Search for the cell housing the specified text and yield its [x, y] center coordinate. 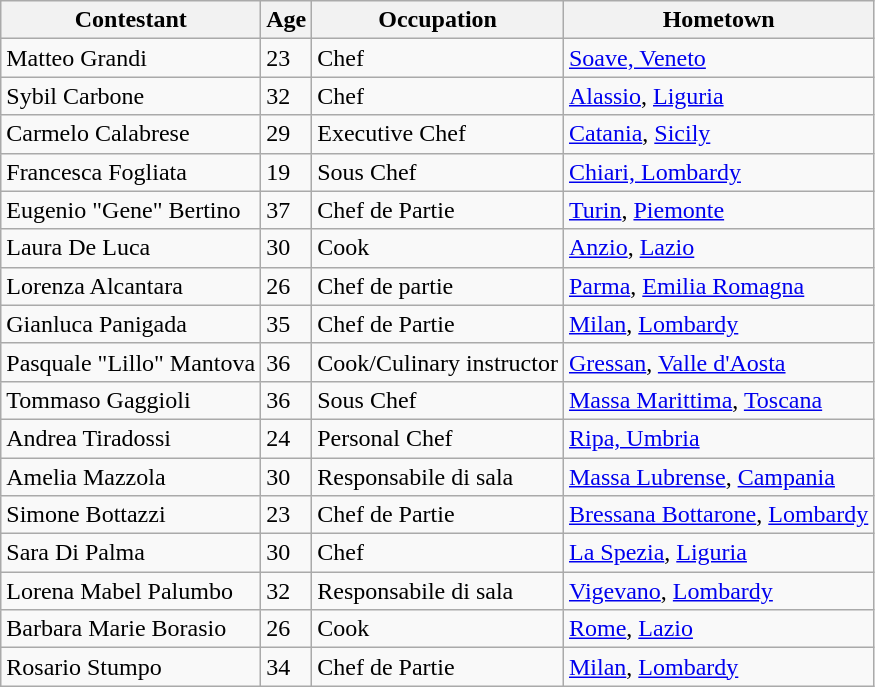
Simone Bottazzi [131, 515]
Turin, Piemonte [718, 210]
La Spezia, Liguria [718, 553]
Ripa, Umbria [718, 438]
Lorena Mabel Palumbo [131, 591]
Lorenza Alcantara [131, 286]
Rome, Lazio [718, 629]
Rosario Stumpo [131, 667]
24 [286, 438]
Parma, Emilia Romagna [718, 286]
Massa Lubrense, Campania [718, 477]
Occupation [438, 20]
29 [286, 134]
Chiari, Lombardy [718, 172]
Anzio, Lazio [718, 248]
Laura De Luca [131, 248]
Gressan, Valle d'Aosta [718, 362]
Executive Chef [438, 134]
Catania, Sicily [718, 134]
Alassio, Liguria [718, 96]
34 [286, 667]
Gianluca Panigada [131, 324]
Pasquale "Lillo" Mantova [131, 362]
Personal Chef [438, 438]
35 [286, 324]
Massa Marittima, Toscana [718, 400]
37 [286, 210]
Contestant [131, 20]
Andrea Tiradossi [131, 438]
Carmelo Calabrese [131, 134]
Vigevano, Lombardy [718, 591]
19 [286, 172]
Barbara Marie Borasio [131, 629]
Hometown [718, 20]
Age [286, 20]
Tommaso Gaggioli [131, 400]
Sara Di Palma [131, 553]
Eugenio "Gene" Bertino [131, 210]
Sybil Carbone [131, 96]
Matteo Grandi [131, 58]
Chef de partie [438, 286]
Soave, Veneto [718, 58]
Bressana Bottarone, Lombardy [718, 515]
Francesca Fogliata [131, 172]
Amelia Mazzola [131, 477]
Cook/Culinary instructor [438, 362]
